Return [X, Y] of the center of cell containing provided text 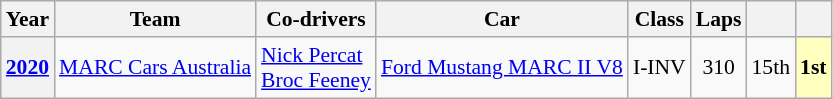
Co-drivers [316, 19]
Nick Percat Broc Feeney [316, 68]
Car [502, 19]
MARC Cars Australia [155, 68]
I-INV [660, 68]
Class [660, 19]
Team [155, 19]
310 [719, 68]
Ford Mustang MARC II V8 [502, 68]
2020 [28, 68]
Laps [719, 19]
Year [28, 19]
1st [814, 68]
15th [772, 68]
